Pinpoint the cell where the given text exists, returning its [X, Y] midpoint coordinate. 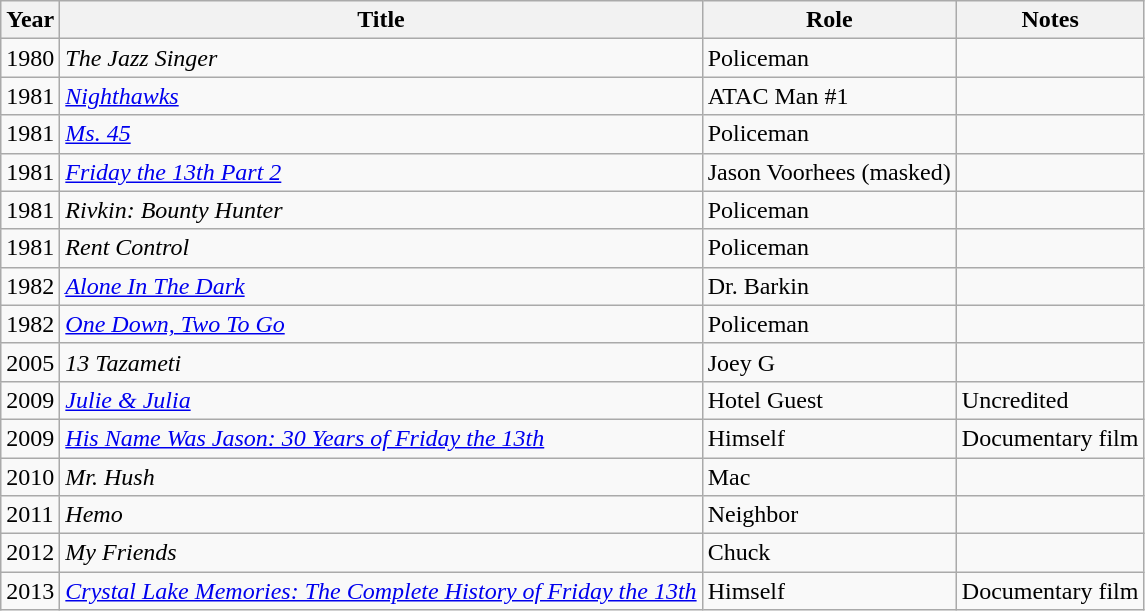
13 Tazameti [381, 362]
Jason Voorhees (masked) [829, 172]
Ms. 45 [381, 134]
Rivkin: Bounty Hunter [381, 210]
2013 [30, 591]
His Name Was Jason: 30 Years of Friday the 13th [381, 438]
Year [30, 20]
Dr. Barkin [829, 286]
My Friends [381, 553]
Neighbor [829, 515]
Hotel Guest [829, 400]
Notes [1050, 20]
2011 [30, 515]
2005 [30, 362]
1980 [30, 58]
2010 [30, 477]
ATAC Man #1 [829, 96]
Title [381, 20]
Crystal Lake Memories: The Complete History of Friday the 13th [381, 591]
Joey G [829, 362]
Chuck [829, 553]
Rent Control [381, 248]
Uncredited [1050, 400]
Role [829, 20]
Friday the 13th Part 2 [381, 172]
One Down, Two To Go [381, 324]
Mr. Hush [381, 477]
The Jazz Singer [381, 58]
Julie & Julia [381, 400]
Mac [829, 477]
Hemo [381, 515]
Alone In The Dark [381, 286]
2012 [30, 553]
Nighthawks [381, 96]
